Output the [X, Y] coordinate of the center of the cell containing the given text.  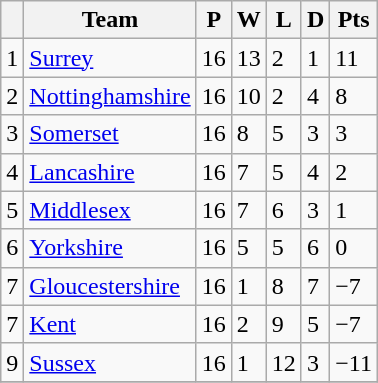
0 [354, 248]
12 [284, 362]
L [284, 20]
Team [110, 20]
Gloucestershire [110, 286]
Middlesex [110, 210]
Yorkshire [110, 248]
D [315, 20]
Pts [354, 20]
Sussex [110, 362]
13 [248, 58]
W [248, 20]
Surrey [110, 58]
11 [354, 58]
Nottinghamshire [110, 96]
10 [248, 96]
Somerset [110, 134]
Lancashire [110, 172]
−11 [354, 362]
P [214, 20]
Kent [110, 324]
